Determine the [X, Y] coordinate at the center of the cell enclosing the given text.  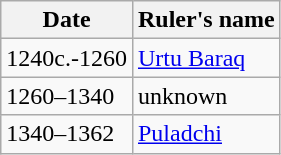
1340–1362 [67, 134]
Ruler's name [206, 20]
1260–1340 [67, 96]
unknown [206, 96]
Puladchi [206, 134]
Urtu Baraq [206, 58]
Date [67, 20]
1240c.-1260 [67, 58]
